Detect which cell encompasses the target text, then output its [x, y] center coordinate. 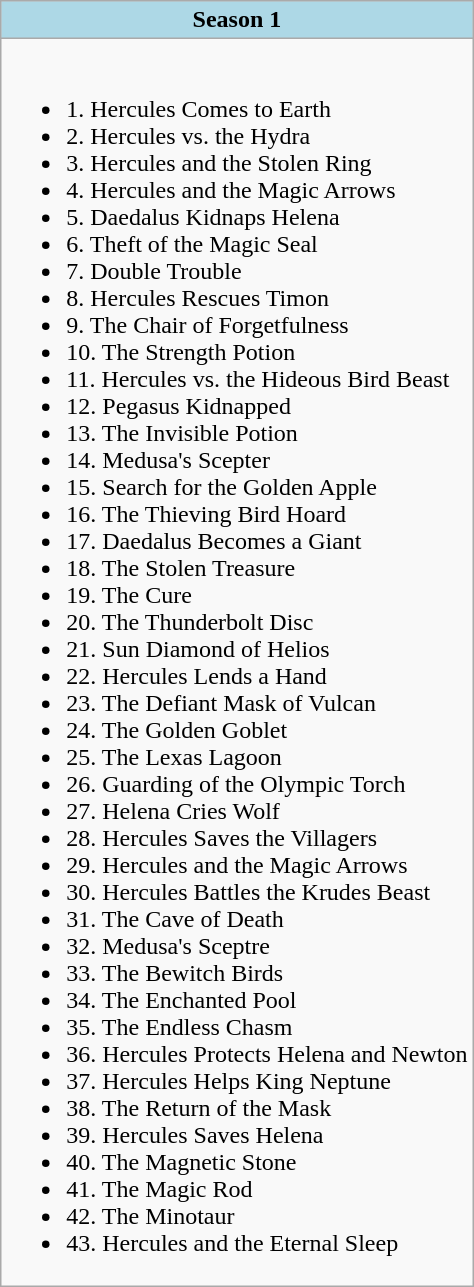
Season 1 [237, 20]
